Output the [X, Y] coordinate of the center of the cell containing the given text.  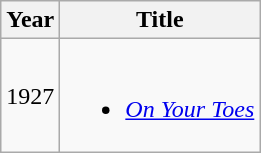
On Your Toes [160, 96]
Title [160, 20]
1927 [30, 96]
Year [30, 20]
